Find where the given text appears and provide that cell's center as [x, y] coordinate. 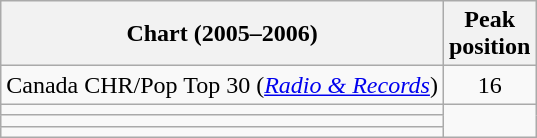
Peakposition [489, 34]
16 [489, 85]
Chart (2005–2006) [222, 34]
Canada CHR/Pop Top 30 (Radio & Records) [222, 85]
